Return the (x, y) coordinate for the center point of the cell that contains the specified text.  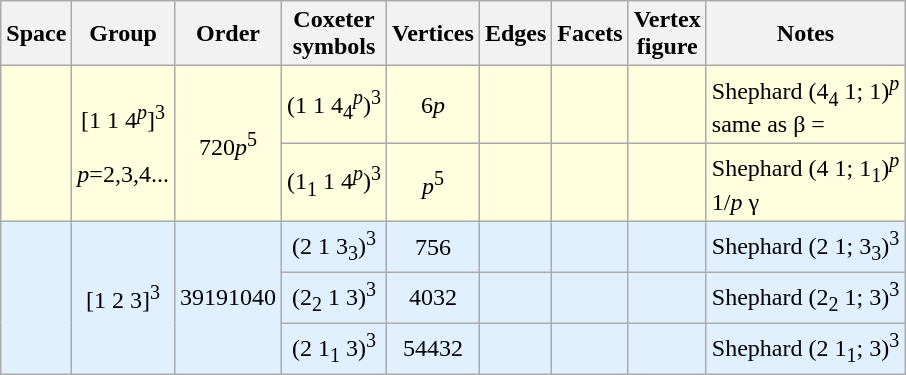
Shephard (44 1; 1)psame as β = (805, 105)
Vertexfigure (667, 34)
Shephard (2 11; 3)3 (805, 348)
(1 1 44p)3 (334, 105)
Notes (805, 34)
(22 1 3)3 (334, 298)
Shephard (4 1; 11)p1/p γ (805, 183)
Vertices (434, 34)
6p (434, 105)
Space (36, 34)
Facets (590, 34)
Shephard (22 1; 3)3 (805, 298)
Order (228, 34)
[1 2 3]3 (124, 298)
Shephard (2 1; 33)3 (805, 246)
(2 1 33)3 (334, 246)
(2 11 3)3 (334, 348)
4032 (434, 298)
p5 (434, 183)
[1 1 4p]3p=2,3,4... (124, 144)
54432 (434, 348)
Coxetersymbols (334, 34)
(11 1 4p)3 (334, 183)
39191040 (228, 298)
Edges (515, 34)
756 (434, 246)
720p5 (228, 144)
Group (124, 34)
